From the cell containing the given text, extract its center point as [X, Y] coordinate. 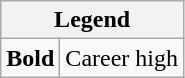
Bold [30, 58]
Legend [92, 20]
Career high [122, 58]
